Extract the (x, y) coordinate from the center of the cell holding the provided text.  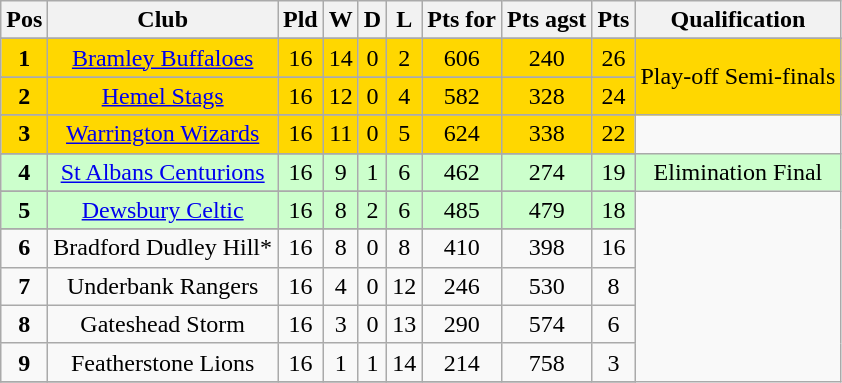
Bradford Dudley Hill* (163, 248)
24 (614, 96)
26 (614, 58)
Bramley Buffaloes (163, 58)
22 (614, 134)
758 (546, 362)
11 (340, 134)
530 (546, 286)
Underbank Rangers (163, 286)
Featherstone Lions (163, 362)
290 (462, 324)
410 (462, 248)
Club (163, 20)
Pts agst (546, 20)
Warrington Wizards (163, 134)
246 (462, 286)
18 (614, 210)
338 (546, 134)
Hemel Stags (163, 96)
240 (546, 58)
W (340, 20)
274 (546, 172)
Pts (614, 20)
Pts for (462, 20)
214 (462, 362)
Elimination Final (738, 172)
Gateshead Storm (163, 324)
Qualification (738, 20)
Play-off Semi-finals (738, 77)
St Albans Centurions (163, 172)
398 (546, 248)
582 (462, 96)
624 (462, 134)
D (372, 20)
485 (462, 210)
7 (24, 286)
Pos (24, 20)
574 (546, 324)
462 (462, 172)
Dewsbury Celtic (163, 210)
13 (404, 324)
328 (546, 96)
606 (462, 58)
L (404, 20)
479 (546, 210)
19 (614, 172)
Pld (301, 20)
